Pinpoint the cell where the given text exists, returning its [x, y] midpoint coordinate. 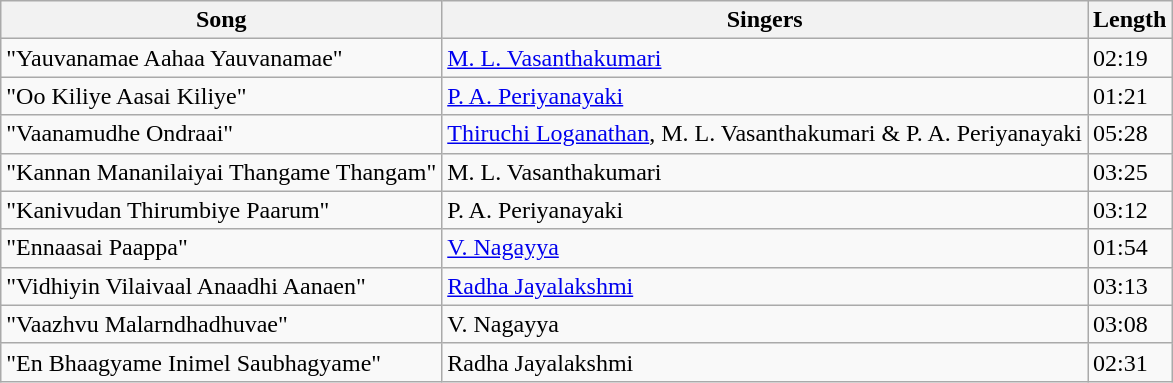
01:21 [1130, 96]
05:28 [1130, 134]
Song [222, 20]
"En Bhaagyame Inimel Saubhagyame" [222, 362]
Length [1130, 20]
"Vaanamudhe Ondraai" [222, 134]
01:54 [1130, 248]
03:08 [1130, 324]
"Kannan Mananilaiyai Thangame Thangam" [222, 172]
"Ennaasai Paappa" [222, 248]
Singers [765, 20]
"Kanivudan Thirumbiye Paarum" [222, 210]
03:25 [1130, 172]
03:13 [1130, 286]
02:19 [1130, 58]
"Oo Kiliye Aasai Kiliye" [222, 96]
"Yauvanamae Aahaa Yauvanamae" [222, 58]
03:12 [1130, 210]
"Vaazhvu Malarndhadhuvae" [222, 324]
Thiruchi Loganathan, M. L. Vasanthakumari & P. A. Periyanayaki [765, 134]
"Vidhiyin Vilaivaal Anaadhi Aanaen" [222, 286]
02:31 [1130, 362]
